Pinpoint the cell where the given text exists, returning its (x, y) midpoint coordinate. 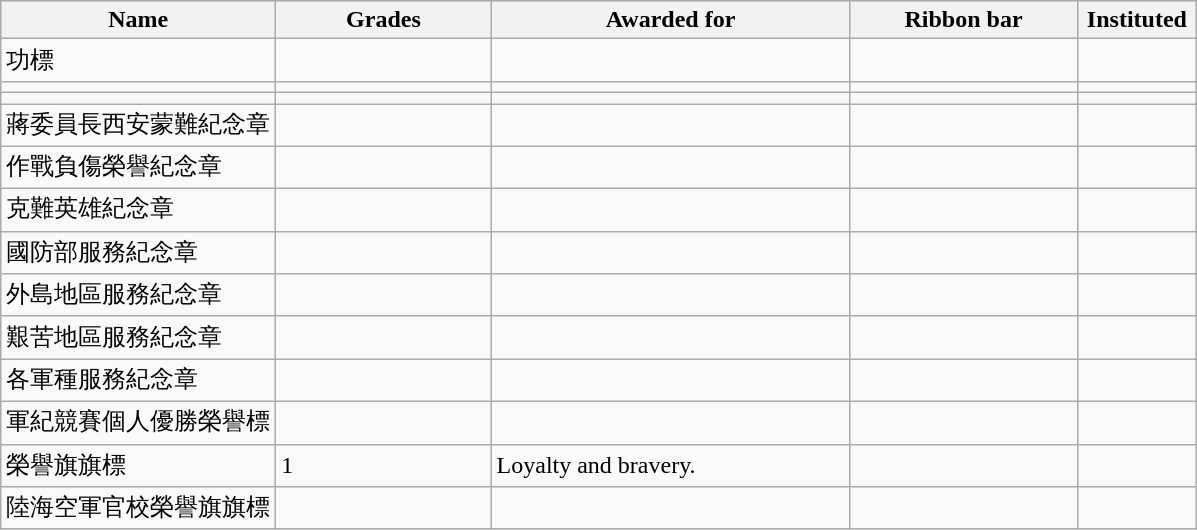
功標 (138, 60)
艱苦地區服務紀念章 (138, 338)
各軍種服務紀念章 (138, 380)
Instituted (1137, 20)
克難英雄紀念章 (138, 210)
榮譽旗旗標 (138, 466)
Awarded for (670, 20)
Loyalty and bravery. (670, 466)
作戰負傷榮譽紀念章 (138, 168)
外島地區服務紀念章 (138, 296)
1 (384, 466)
Name (138, 20)
國防部服務紀念章 (138, 252)
Ribbon bar (964, 20)
Grades (384, 20)
蔣委員長西安蒙難紀念章 (138, 126)
陸海空軍官校榮譽旗旗標 (138, 508)
軍紀競賽個人優勝榮譽標 (138, 422)
